Provide the (X, Y) coordinate of the cell's center where the given text is located.  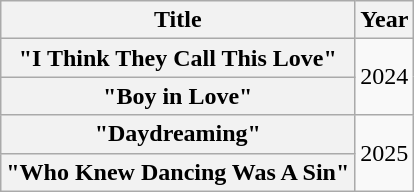
"I Think They Call This Love" (178, 58)
2025 (384, 153)
2024 (384, 77)
Title (178, 20)
Year (384, 20)
"Who Knew Dancing Was A Sin" (178, 172)
"Boy in Love" (178, 96)
"Daydreaming" (178, 134)
